Locate the cell with the specified text and output its [X, Y] center coordinate. 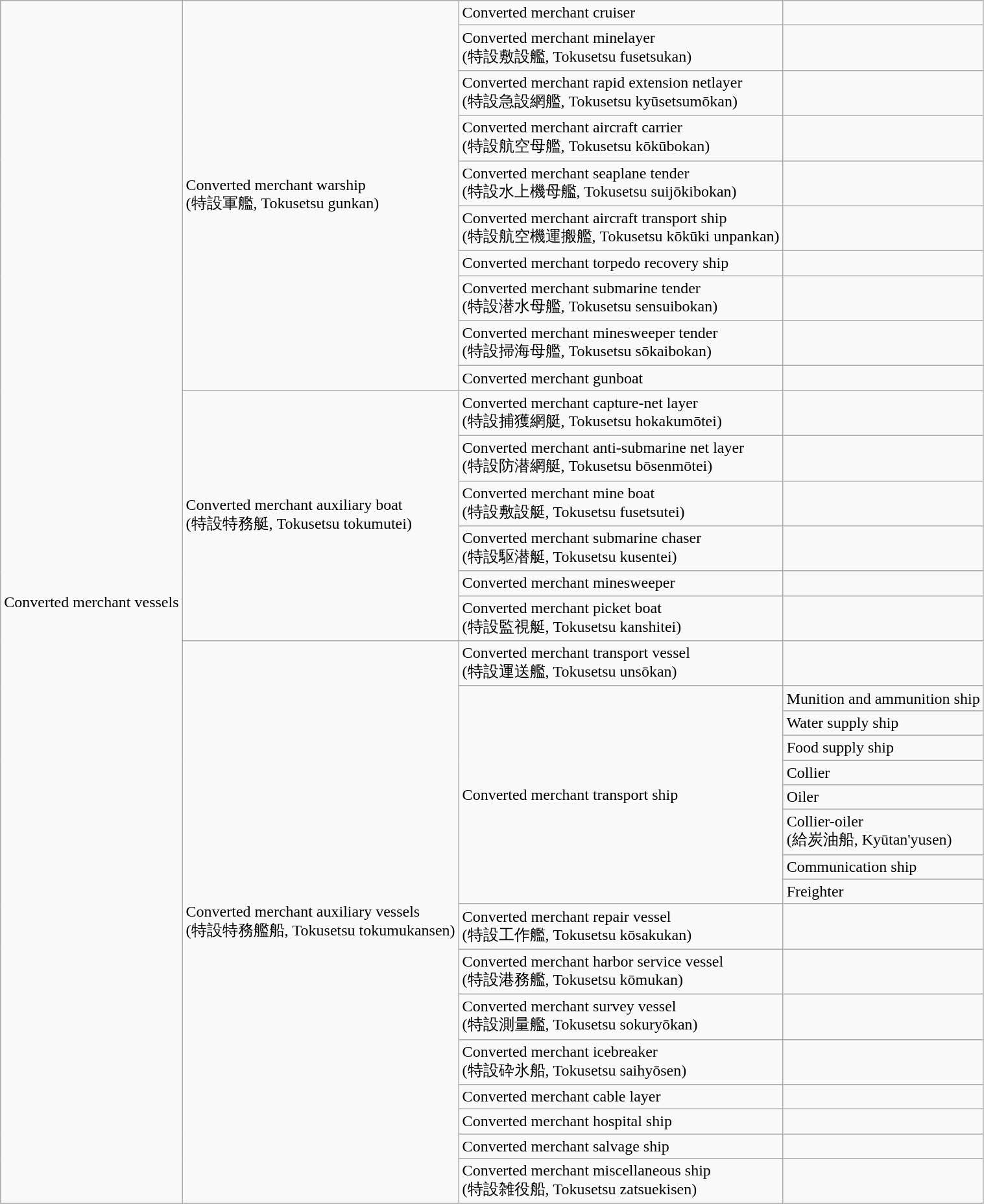
Collier-oiler(給炭油船, Kyūtan'yusen) [883, 832]
Converted merchant minesweeper tender(特設掃海母艦, Tokusetsu sōkaibokan) [621, 343]
Converted merchant gunboat [621, 378]
Converted merchant minelayer(特設敷設艦, Tokusetsu fusetsukan) [621, 48]
Converted merchant aircraft transport ship(特設航空機運搬艦, Tokusetsu kōkūki unpankan) [621, 228]
Converted merchant anti-submarine net layer(特設防潜網艇, Tokusetsu bōsenmōtei) [621, 458]
Converted merchant seaplane tender(特設水上機母艦, Tokusetsu suijōkibokan) [621, 184]
Converted merchant icebreaker(特設砕氷船, Tokusetsu saihyōsen) [621, 1062]
Converted merchant minesweeper [621, 583]
Converted merchant auxiliary vessels(特設特務艦船, Tokusetsu tokumukansen) [320, 922]
Converted merchant transport ship [621, 795]
Converted merchant rapid extension netlayer(特設急設網艦, Tokusetsu kyūsetsumōkan) [621, 93]
Converted merchant survey vessel(特設測量艦, Tokusetsu sokuryōkan) [621, 1017]
Water supply ship [883, 723]
Converted merchant warship(特設軍艦, Tokusetsu gunkan) [320, 196]
Freighter [883, 891]
Converted merchant harbor service vessel(特設港務艦, Tokusetsu kōmukan) [621, 972]
Converted merchant picket boat(特設監視艇, Tokusetsu kanshitei) [621, 618]
Converted merchant vessels [91, 602]
Converted merchant submarine chaser(特設駆潜艇, Tokusetsu kusentei) [621, 549]
Converted merchant repair vessel(特設工作艦, Tokusetsu kōsakukan) [621, 926]
Oiler [883, 797]
Converted merchant auxiliary boat(特設特務艇, Tokusetsu tokumutei) [320, 516]
Converted merchant cruiser [621, 13]
Converted merchant hospital ship [621, 1122]
Collier [883, 773]
Converted merchant aircraft carrier(特設航空母艦, Tokusetsu kōkūbokan) [621, 138]
Converted merchant mine boat(特設敷設艇, Tokusetsu fusetsutei) [621, 503]
Converted merchant torpedo recovery ship [621, 263]
Food supply ship [883, 747]
Munition and ammunition ship [883, 698]
Converted merchant capture-net layer(特設捕獲網艇, Tokusetsu hokakumōtei) [621, 413]
Converted merchant miscellaneous ship(特設雑役船, Tokusetsu zatsuekisen) [621, 1181]
Converted merchant submarine tender(特設潜水母艦, Tokusetsu sensuibokan) [621, 298]
Communication ship [883, 867]
Converted merchant cable layer [621, 1097]
Converted merchant transport vessel(特設運送艦, Tokusetsu unsōkan) [621, 664]
Converted merchant salvage ship [621, 1146]
